Determine the (x, y) coordinate at the center of the cell enclosing the given text.  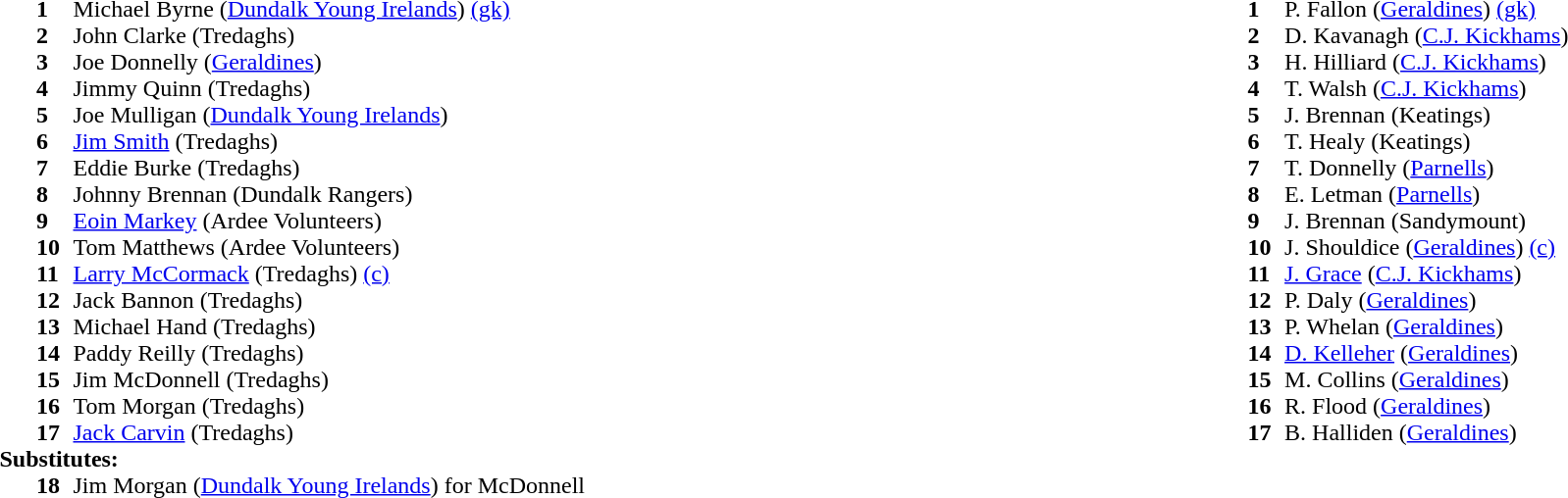
D. Kavanagh (C.J. Kickhams) (1427, 35)
J. Grace (C.J. Kickhams) (1427, 274)
T. Healy (Keatings) (1427, 141)
J. Brennan (Keatings) (1427, 116)
Jack Bannon (Tredaghs) (329, 300)
Jim Smith (Tredaghs) (329, 141)
R. Flood (Geraldines) (1427, 406)
B. Halliden (Geraldines) (1427, 433)
Michael Hand (Tredaghs) (329, 327)
E. Letman (Parnells) (1427, 194)
Joe Mulligan (Dundalk Young Irelands) (329, 116)
M. Collins (Geraldines) (1427, 380)
Jimmy Quinn (Tredaghs) (329, 88)
John Clarke (Tredaghs) (329, 35)
Jim McDonnell (Tredaghs) (329, 380)
Eoin Markey (Ardee Volunteers) (329, 222)
T. Donnelly (Parnells) (1427, 169)
J. Shouldice (Geraldines) (c) (1427, 247)
Joe Donnelly (Geraldines) (329, 63)
Eddie Burke (Tredaghs) (329, 169)
T. Walsh (C.J. Kickhams) (1427, 88)
H. Hilliard (C.J. Kickhams) (1427, 63)
Johnny Brennan (Dundalk Rangers) (329, 194)
Substitutes: (292, 459)
Tom Morgan (Tredaghs) (329, 406)
Larry McCormack (Tredaghs) (c) (329, 274)
Paddy Reilly (Tredaghs) (329, 353)
P. Whelan (Geraldines) (1427, 327)
J. Brennan (Sandymount) (1427, 222)
Jack Carvin (Tredaghs) (329, 433)
Tom Matthews (Ardee Volunteers) (329, 247)
P. Daly (Geraldines) (1427, 300)
D. Kelleher (Geraldines) (1427, 353)
